Search for the cell housing the specified text and yield its [X, Y] center coordinate. 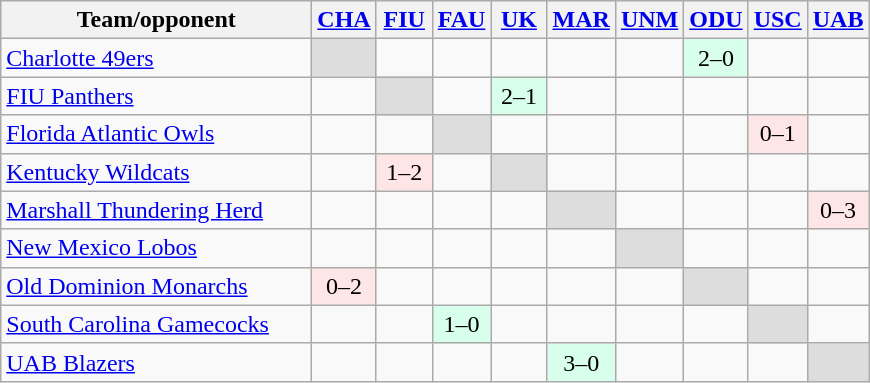
FIU [404, 20]
UAB [838, 20]
FIU Panthers [156, 96]
1–2 [404, 172]
FAU [462, 20]
3–0 [581, 362]
USC [778, 20]
Old Dominion Monarchs [156, 286]
UAB Blazers [156, 362]
South Carolina Gamecocks [156, 324]
Florida Atlantic Owls [156, 134]
MAR [581, 20]
Kentucky Wildcats [156, 172]
0–2 [344, 286]
UK [519, 20]
CHA [344, 20]
UNM [649, 20]
Marshall Thundering Herd [156, 210]
ODU [716, 20]
Team/opponent [156, 20]
1–0 [462, 324]
New Mexico Lobos [156, 248]
Charlotte 49ers [156, 58]
2–1 [519, 96]
2–0 [716, 58]
0–3 [838, 210]
0–1 [778, 134]
